Find where the given text appears and provide that cell's center as (X, Y) coordinate. 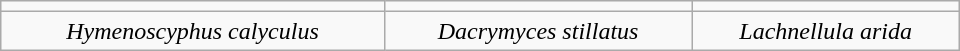
Lachnellula arida (826, 31)
Dacrymyces stillatus (538, 31)
Hymenoscyphus calyculus (192, 31)
